Search for the cell housing the specified text and yield its (x, y) center coordinate. 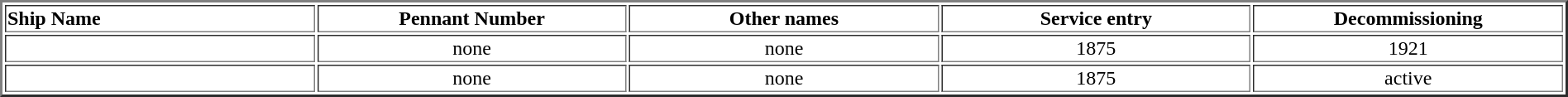
Other names (784, 18)
Pennant Number (471, 18)
Service entry (1096, 18)
1921 (1408, 48)
Ship Name (160, 18)
active (1408, 78)
Decommissioning (1408, 18)
